Find where the given text appears and provide that cell's center as (X, Y) coordinate. 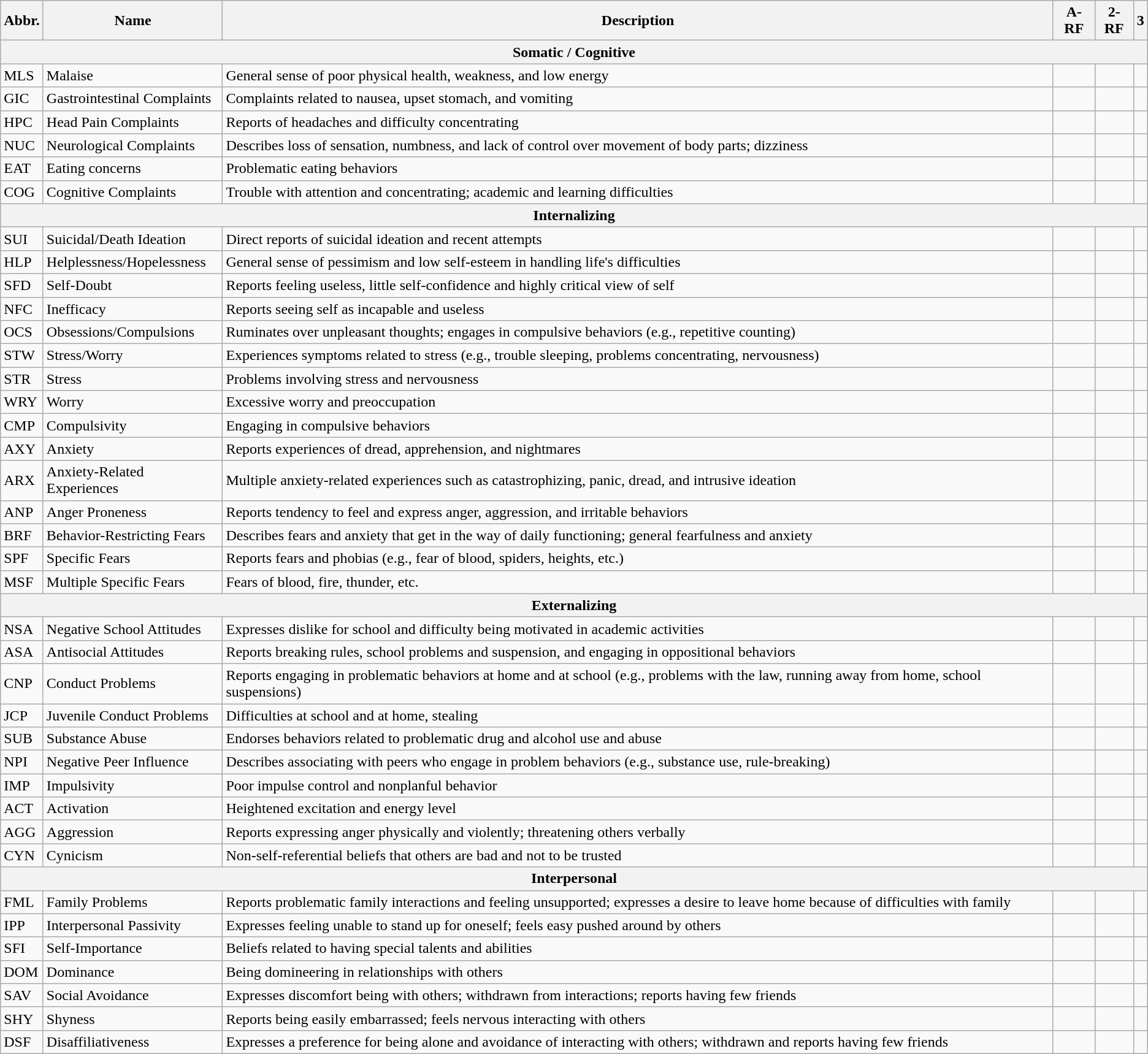
Antisocial Attitudes (132, 652)
Negative Peer Influence (132, 762)
Substance Abuse (132, 739)
Aggression (132, 832)
STR (22, 379)
Cynicism (132, 855)
JCP (22, 716)
Trouble with attention and concentrating; academic and learning difficulties (638, 192)
HLP (22, 262)
Describes loss of sensation, numbness, and lack of control over movement of body parts; dizziness (638, 145)
Suicidal/Death Ideation (132, 239)
Abbr. (22, 21)
General sense of poor physical health, weakness, and low energy (638, 75)
Anxiety-Related Experiences (132, 481)
Experiences symptoms related to stress (e.g., trouble sleeping, problems concentrating, nervousness) (638, 356)
Activation (132, 809)
3 (1141, 21)
Reports breaking rules, school problems and suspension, and engaging in oppositional behaviors (638, 652)
Head Pain Complaints (132, 122)
DSF (22, 1042)
GIC (22, 99)
ASA (22, 652)
Multiple anxiety-related experiences such as catastrophizing, panic, dread, and intrusive ideation (638, 481)
Describes fears and anxiety that get in the way of daily functioning; general fearfulness and anxiety (638, 535)
ANP (22, 512)
Expresses discomfort being with others; withdrawn from interactions; reports having few friends (638, 995)
MSF (22, 582)
Stress/Worry (132, 356)
Reports of headaches and difficulty concentrating (638, 122)
Anger Proneness (132, 512)
SPF (22, 559)
Description (638, 21)
Problematic eating behaviors (638, 169)
Conduct Problems (132, 683)
Dominance (132, 972)
ACT (22, 809)
MLS (22, 75)
COG (22, 192)
Somatic / Cognitive (574, 52)
Impulsivity (132, 785)
Reports experiences of dread, apprehension, and nightmares (638, 449)
Externalizing (574, 605)
Name (132, 21)
SUI (22, 239)
CMP (22, 426)
WRY (22, 402)
Describes associating with peers who engage in problem behaviors (e.g., substance use, rule-breaking) (638, 762)
Heightened excitation and energy level (638, 809)
Social Avoidance (132, 995)
Neurological Complaints (132, 145)
NFC (22, 308)
EAT (22, 169)
A-RF (1074, 21)
Beliefs related to having special talents and abilities (638, 949)
2-RF (1114, 21)
Fears of blood, fire, thunder, etc. (638, 582)
HPC (22, 122)
Expresses dislike for school and difficulty being motivated in academic activities (638, 628)
DOM (22, 972)
Negative School Attitudes (132, 628)
Direct reports of suicidal ideation and recent attempts (638, 239)
Expresses a preference for being alone and avoidance of interacting with others; withdrawn and reports having few friends (638, 1042)
Juvenile Conduct Problems (132, 716)
Poor impulse control and nonplanful behavior (638, 785)
Excessive worry and preoccupation (638, 402)
Shyness (132, 1018)
Reports being easily embarrassed; feels nervous interacting with others (638, 1018)
Being domineering in relationships with others (638, 972)
Eating concerns (132, 169)
Anxiety (132, 449)
Obsessions/Compulsions (132, 332)
Worry (132, 402)
Complaints related to nausea, upset stomach, and vomiting (638, 99)
Reports feeling useless, little self-confidence and highly critical view of self (638, 285)
Reports problematic family interactions and feeling unsupported; expresses a desire to leave home because of difficulties with family (638, 902)
Behavior-Restricting Fears (132, 535)
OCS (22, 332)
Self-Importance (132, 949)
Reports fears and phobias (e.g., fear of blood, spiders, heights, etc.) (638, 559)
Reports seeing self as incapable and useless (638, 308)
IPP (22, 925)
NPI (22, 762)
Specific Fears (132, 559)
Reports expressing anger physically and violently; threatening others verbally (638, 832)
BRF (22, 535)
General sense of pessimism and low self-esteem in handling life's difficulties (638, 262)
Interpersonal Passivity (132, 925)
SAV (22, 995)
CYN (22, 855)
Engaging in compulsive behaviors (638, 426)
SFI (22, 949)
Cognitive Complaints (132, 192)
Endorses behaviors related to problematic drug and alcohol use and abuse (638, 739)
SFD (22, 285)
ARX (22, 481)
Helplessness/Hopelessness (132, 262)
Ruminates over unpleasant thoughts; engages in compulsive behaviors (e.g., repetitive counting) (638, 332)
Expresses feeling unable to stand up for oneself; feels easy pushed around by others (638, 925)
Internalizing (574, 215)
Non-self-referential beliefs that others are bad and not to be trusted (638, 855)
AXY (22, 449)
AGG (22, 832)
STW (22, 356)
CNP (22, 683)
Self-Doubt (132, 285)
Multiple Specific Fears (132, 582)
Interpersonal (574, 879)
Problems involving stress and nervousness (638, 379)
NUC (22, 145)
FML (22, 902)
Inefficacy (132, 308)
Disaffiliativeness (132, 1042)
NSA (22, 628)
Difficulties at school and at home, stealing (638, 716)
SUB (22, 739)
Compulsivity (132, 426)
Malaise (132, 75)
Reports engaging in problematic behaviors at home and at school (e.g., problems with the law, running away from home, school suspensions) (638, 683)
IMP (22, 785)
Family Problems (132, 902)
Reports tendency to feel and express anger, aggression, and irritable behaviors (638, 512)
Gastrointestinal Complaints (132, 99)
Stress (132, 379)
SHY (22, 1018)
